Find where the given text appears and provide that cell's center as [X, Y] coordinate. 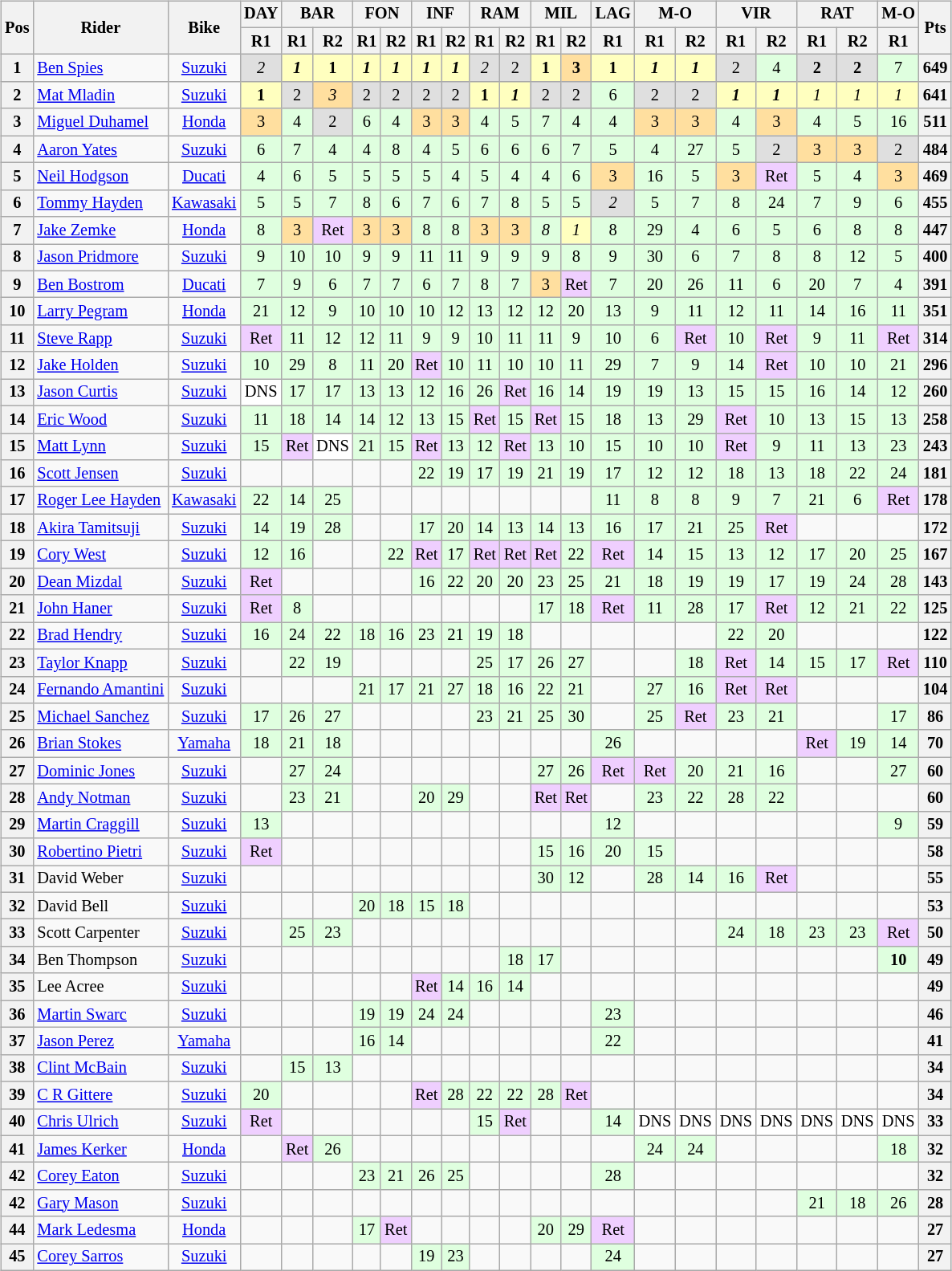
469 [935, 177]
Pos [17, 27]
Taylor Knapp [100, 662]
53 [935, 906]
641 [935, 96]
David Weber [100, 879]
James Kerker [100, 1149]
86 [935, 717]
36 [17, 1014]
Roger Lee Hayden [100, 500]
Robertino Pietri [100, 852]
INF [440, 14]
649 [935, 68]
260 [935, 393]
296 [935, 365]
38 [17, 1068]
RAM [500, 14]
455 [935, 203]
59 [935, 825]
Lee Acree [100, 987]
178 [935, 500]
243 [935, 446]
Scott Jensen [100, 474]
172 [935, 528]
Cory West [100, 555]
Steve Rapp [100, 339]
Jake Zemke [100, 230]
Mark Ledesma [100, 1230]
Brian Stokes [100, 743]
DAY [261, 14]
Matt Lynn [100, 446]
46 [935, 1014]
Michael Sanchez [100, 717]
181 [935, 474]
110 [935, 662]
125 [935, 609]
Larry Pegram [100, 312]
Martin Craggill [100, 825]
Rider [100, 27]
Corey Eaton [100, 1176]
31 [17, 879]
David Bell [100, 906]
Neil Hodgson [100, 177]
LAG [613, 14]
Eric Wood [100, 419]
35 [17, 987]
RAT [836, 14]
104 [935, 690]
Tommy Hayden [100, 203]
58 [935, 852]
511 [935, 122]
351 [935, 312]
Andy Notman [100, 798]
70 [935, 743]
50 [935, 933]
Dominic Jones [100, 771]
39 [17, 1095]
VIR [756, 14]
258 [935, 419]
Ben Thompson [100, 960]
44 [17, 1230]
Brad Hendry [100, 636]
45 [17, 1257]
Chris Ulrich [100, 1122]
C R Gittere [100, 1095]
37 [17, 1041]
167 [935, 555]
40 [17, 1122]
143 [935, 581]
Jason Curtis [100, 393]
484 [935, 149]
391 [935, 284]
Gary Mason [100, 1204]
Ben Bostrom [100, 284]
Jason Perez [100, 1041]
FON [382, 14]
Mat Mladin [100, 96]
447 [935, 230]
400 [935, 258]
MIL [561, 14]
Dean Mizdal [100, 581]
Corey Sarros [100, 1257]
Ben Spies [100, 68]
Scott Carpenter [100, 933]
55 [935, 879]
Jake Holden [100, 365]
Clint McBain [100, 1068]
BAR [317, 14]
Bike [204, 27]
Fernando Amantini [100, 690]
Akira Tamitsuji [100, 528]
John Haner [100, 609]
Martin Swarc [100, 1014]
314 [935, 339]
Pts [935, 27]
122 [935, 636]
Miguel Duhamel [100, 122]
Jason Pridmore [100, 258]
Aaron Yates [100, 149]
